Return the (X, Y) coordinate for the center point of the cell that contains the specified text.  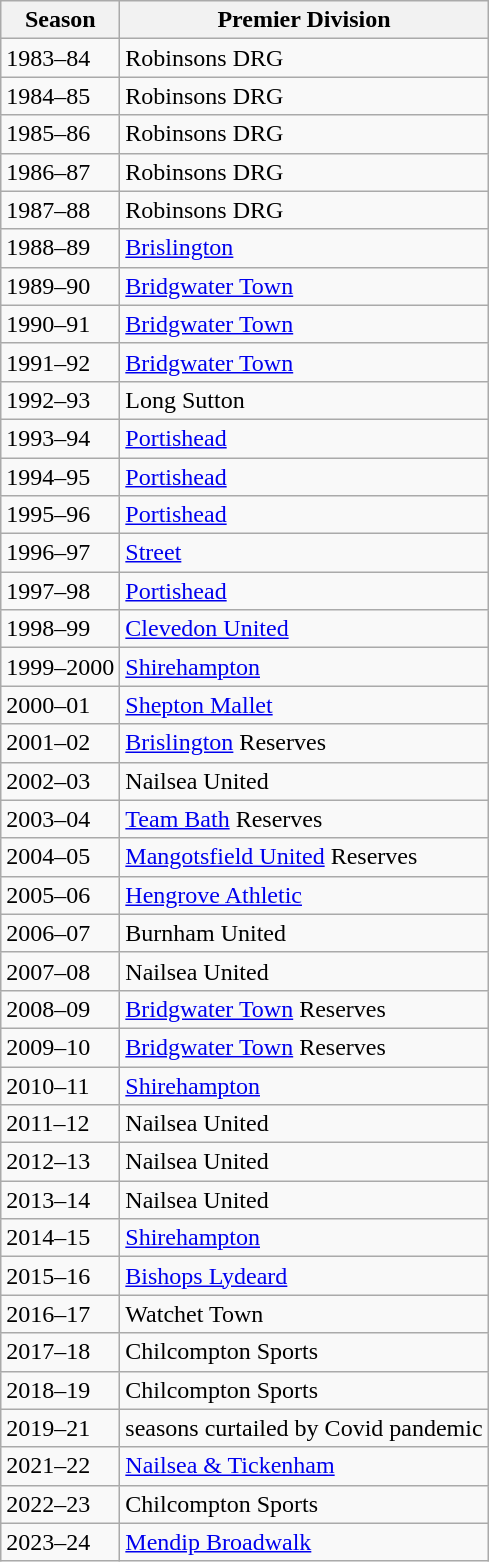
2004–05 (60, 857)
Mangotsfield United Reserves (304, 857)
Season (60, 20)
Watchet Town (304, 1314)
1998–99 (60, 629)
1992–93 (60, 400)
2023–24 (60, 1542)
1994–95 (60, 477)
2022–23 (60, 1504)
2011–12 (60, 1124)
Brislington Reserves (304, 743)
1988–89 (60, 248)
2013–14 (60, 1200)
2001–02 (60, 743)
Street (304, 553)
1990–91 (60, 324)
2015–16 (60, 1276)
Burnham United (304, 933)
2021–22 (60, 1466)
1993–94 (60, 438)
1997–98 (60, 591)
1995–96 (60, 515)
2002–03 (60, 781)
seasons curtailed by Covid pandemic (304, 1428)
2019–21 (60, 1428)
Premier Division (304, 20)
Team Bath Reserves (304, 819)
2017–18 (60, 1352)
Shepton Mallet (304, 705)
1989–90 (60, 286)
Long Sutton (304, 400)
1999–2000 (60, 667)
2006–07 (60, 933)
1983–84 (60, 58)
Nailsea & Tickenham (304, 1466)
2016–17 (60, 1314)
2000–01 (60, 705)
2003–04 (60, 819)
Hengrove Athletic (304, 895)
Mendip Broadwalk (304, 1542)
Brislington (304, 248)
Clevedon United (304, 629)
1996–97 (60, 553)
2009–10 (60, 1047)
1991–92 (60, 362)
2010–11 (60, 1085)
1987–88 (60, 210)
2014–15 (60, 1238)
1984–85 (60, 96)
2008–09 (60, 1009)
2007–08 (60, 971)
1985–86 (60, 134)
Bishops Lydeard (304, 1276)
1986–87 (60, 172)
2018–19 (60, 1390)
2012–13 (60, 1162)
2005–06 (60, 895)
